Locate the cell with the specified text and output its [X, Y] center coordinate. 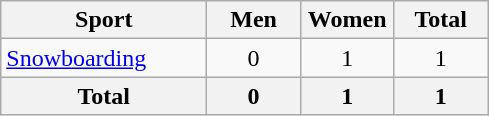
Sport [104, 20]
Women [347, 20]
Snowboarding [104, 58]
Men [254, 20]
